From the cell containing the given text, extract its center point as [X, Y] coordinate. 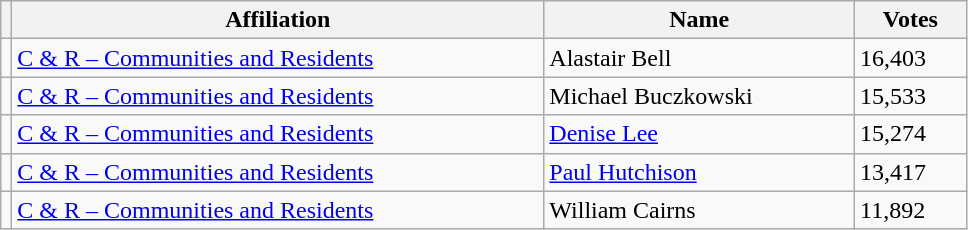
11,892 [910, 210]
15,274 [910, 134]
16,403 [910, 58]
Name [700, 20]
Michael Buczkowski [700, 96]
13,417 [910, 172]
Votes [910, 20]
Denise Lee [700, 134]
William Cairns [700, 210]
15,533 [910, 96]
Paul Hutchison [700, 172]
Alastair Bell [700, 58]
Affiliation [278, 20]
